Pinpoint the cell where the given text exists, returning its (x, y) midpoint coordinate. 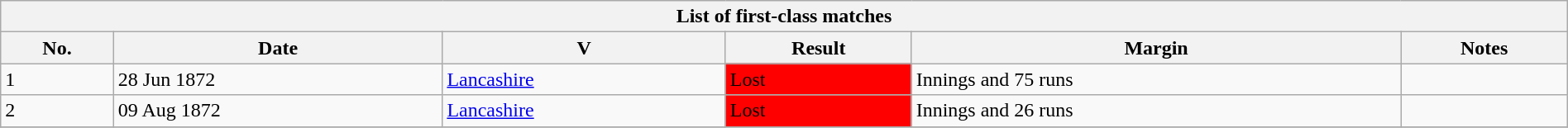
1 (58, 79)
V (584, 48)
No. (58, 48)
Margin (1156, 48)
Result (819, 48)
Innings and 75 runs (1156, 79)
Date (278, 48)
Notes (1484, 48)
List of first-class matches (784, 17)
09 Aug 1872 (278, 111)
2 (58, 111)
Innings and 26 runs (1156, 111)
28 Jun 1872 (278, 79)
